Return [x, y] of the center of cell containing provided text 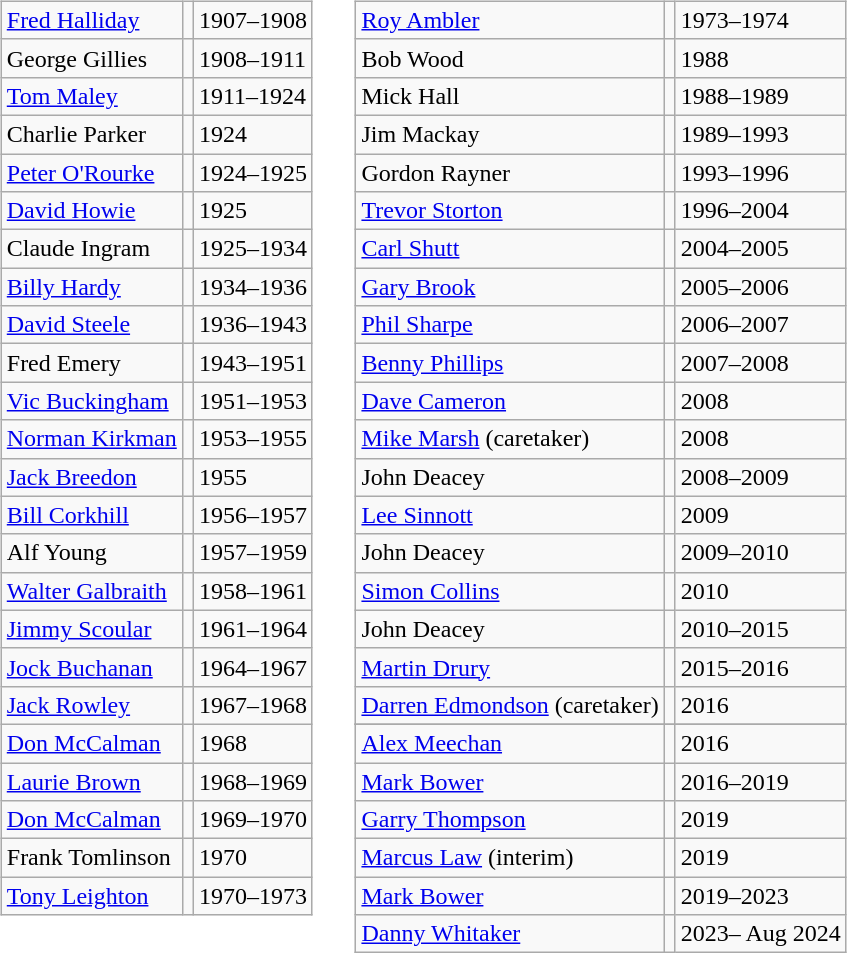
2023– Aug 2024 [760, 934]
David Steele [92, 325]
Tony Leighton [92, 896]
Gary Brook [510, 287]
1943–1951 [252, 363]
Peter O'Rourke [92, 173]
1907–1908 [252, 20]
Tom Maley [92, 96]
Darren Edmondson (caretaker) [510, 705]
Fred Halliday [92, 20]
1993–1996 [760, 173]
Mick Hall [510, 96]
2009 [760, 515]
1968–1969 [252, 781]
Vic Buckingham [92, 401]
David Howie [92, 211]
1989–1993 [760, 134]
Jock Buchanan [92, 667]
1988 [760, 58]
Gordon Rayner [510, 173]
1967–1968 [252, 705]
Marcus Law (interim) [510, 858]
1988–1989 [760, 96]
Roy Ambler [510, 20]
1908–1911 [252, 58]
1964–1967 [252, 667]
Jim Mackay [510, 134]
2015–2016 [760, 667]
2004–2005 [760, 249]
2009–2010 [760, 553]
1970 [252, 858]
Danny Whitaker [510, 934]
Trevor Storton [510, 211]
2019–2023 [760, 896]
1956–1957 [252, 515]
Phil Sharpe [510, 325]
Garry Thompson [510, 820]
1996–2004 [760, 211]
Dave Cameron [510, 401]
2007–2008 [760, 363]
1936–1943 [252, 325]
Carl Shutt [510, 249]
1911–1924 [252, 96]
1925–1934 [252, 249]
Frank Tomlinson [92, 858]
1955 [252, 477]
Alf Young [92, 553]
2008–2009 [760, 477]
1924–1925 [252, 173]
1969–1970 [252, 820]
Lee Sinnott [510, 515]
Jack Breedon [92, 477]
Charlie Parker [92, 134]
Laurie Brown [92, 781]
George Gillies [92, 58]
Martin Drury [510, 667]
2006–2007 [760, 325]
1961–1964 [252, 629]
Norman Kirkman [92, 439]
Billy Hardy [92, 287]
1970–1973 [252, 896]
2005–2006 [760, 287]
1925 [252, 211]
1973–1974 [760, 20]
1951–1953 [252, 401]
Jack Rowley [92, 705]
Walter Galbraith [92, 591]
Fred Emery [92, 363]
2010–2015 [760, 629]
Benny Phillips [510, 363]
Claude Ingram [92, 249]
Jimmy Scoular [92, 629]
2010 [760, 591]
1924 [252, 134]
Mike Marsh (caretaker) [510, 439]
1957–1959 [252, 553]
1958–1961 [252, 591]
Bill Corkhill [92, 515]
Simon Collins [510, 591]
Bob Wood [510, 58]
2016–2019 [760, 781]
1934–1936 [252, 287]
Alex Meechan [510, 743]
1968 [252, 743]
1953–1955 [252, 439]
